Output the (x, y) coordinate of the center of the cell containing the given text.  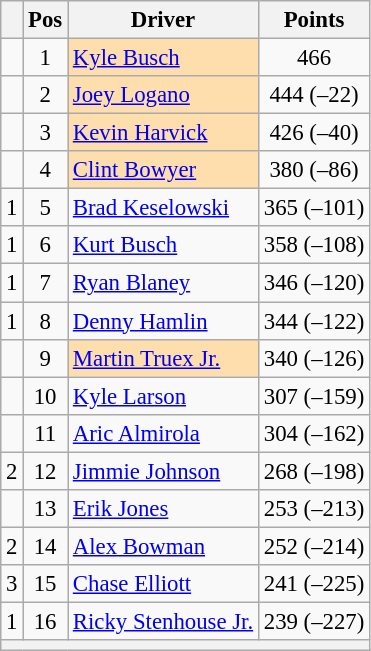
11 (46, 433)
Erik Jones (164, 509)
Ricky Stenhouse Jr. (164, 621)
340 (–126) (314, 358)
4 (46, 170)
344 (–122) (314, 321)
Kyle Busch (164, 58)
Jimmie Johnson (164, 471)
Martin Truex Jr. (164, 358)
Alex Bowman (164, 546)
Denny Hamlin (164, 321)
12 (46, 471)
Ryan Blaney (164, 283)
466 (314, 58)
346 (–120) (314, 283)
358 (–108) (314, 245)
15 (46, 584)
Aric Almirola (164, 433)
253 (–213) (314, 509)
14 (46, 546)
5 (46, 208)
426 (–40) (314, 133)
Kyle Larson (164, 396)
304 (–162) (314, 433)
10 (46, 396)
Chase Elliott (164, 584)
268 (–198) (314, 471)
241 (–225) (314, 584)
444 (–22) (314, 95)
Joey Logano (164, 95)
8 (46, 321)
239 (–227) (314, 621)
6 (46, 245)
Points (314, 20)
Pos (46, 20)
365 (–101) (314, 208)
16 (46, 621)
380 (–86) (314, 170)
307 (–159) (314, 396)
Kurt Busch (164, 245)
252 (–214) (314, 546)
Driver (164, 20)
Brad Keselowski (164, 208)
Clint Bowyer (164, 170)
13 (46, 509)
7 (46, 283)
Kevin Harvick (164, 133)
9 (46, 358)
